Scan for the cell matching the given text and deliver its (X, Y) coordinate at center. 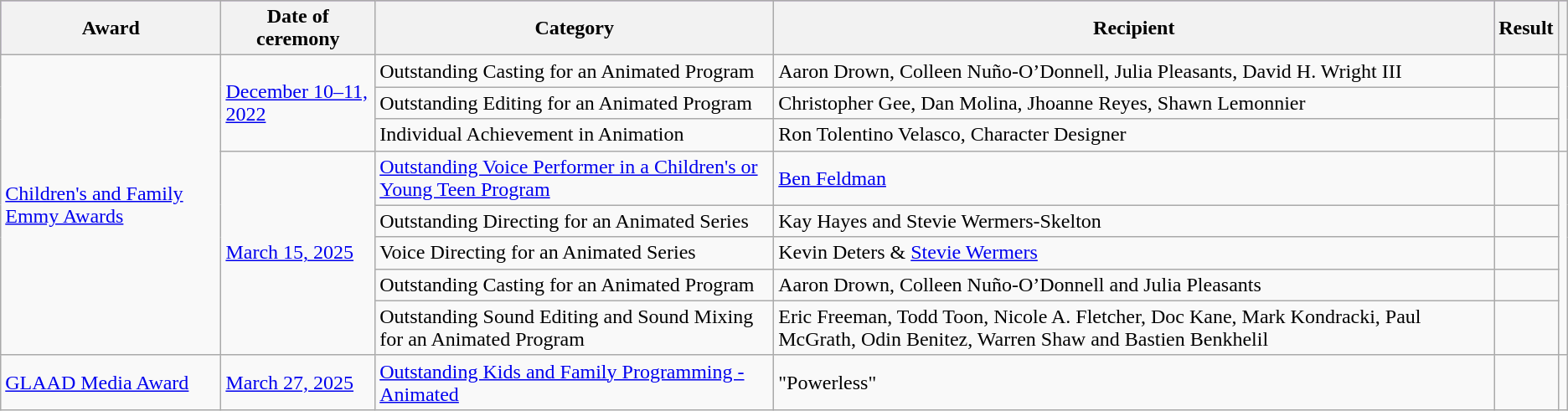
GLAAD Media Award (111, 382)
March 27, 2025 (298, 382)
Ben Feldman (1134, 177)
"Powerless" (1134, 382)
Individual Achievement in Animation (575, 135)
Award (111, 28)
Date of ceremony (298, 28)
Outstanding Kids and Family Programming - Animated (575, 382)
Eric Freeman, Todd Toon, Nicole A. Fletcher, Doc Kane, Mark Kondracki, Paul McGrath, Odin Benitez, Warren Shaw and Bastien Benkhelil (1134, 328)
Result (1526, 28)
Kay Hayes and Stevie Wermers-Skelton (1134, 221)
March 15, 2025 (298, 253)
Outstanding Sound Editing and Sound Mixing for an Animated Program (575, 328)
Outstanding Editing for an Animated Program (575, 103)
Aaron Drown, Colleen Nuño-O’Donnell, Julia Pleasants, David H. Wright III (1134, 71)
Category (575, 28)
Recipient (1134, 28)
Ron Tolentino Velasco, Character Designer (1134, 135)
Kevin Deters & Stevie Wermers (1134, 253)
December 10–11, 2022 (298, 103)
Aaron Drown, Colleen Nuño-O’Donnell and Julia Pleasants (1134, 285)
Christopher Gee, Dan Molina, Jhoanne Reyes, Shawn Lemonnier (1134, 103)
Outstanding Voice Performer in a Children's or Young Teen Program (575, 177)
Outstanding Directing for an Animated Series (575, 221)
Voice Directing for an Animated Series (575, 253)
Children's and Family Emmy Awards (111, 205)
